For the text-containing cell, return its midpoint in (x, y) coordinate format. 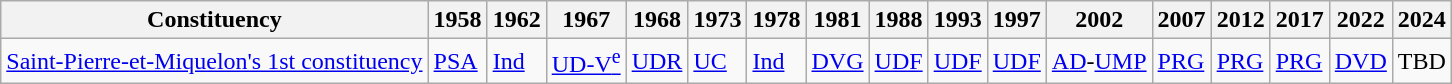
Saint-Pierre-et-Miquelon's 1st constituency (214, 62)
DVG (838, 62)
2012 (1240, 20)
UD-Ve (586, 62)
1962 (516, 20)
TBD (1422, 62)
1997 (1016, 20)
2024 (1422, 20)
1967 (586, 20)
1993 (958, 20)
2022 (1360, 20)
1981 (838, 20)
Constituency (214, 20)
DVD (1360, 62)
AD-UMP (1099, 62)
PSA (458, 62)
1978 (776, 20)
UDR (657, 62)
1958 (458, 20)
2002 (1099, 20)
1988 (898, 20)
1968 (657, 20)
2017 (1300, 20)
UC (718, 62)
2007 (1182, 20)
1973 (718, 20)
